Locate the cell with the specified text and output its (x, y) center coordinate. 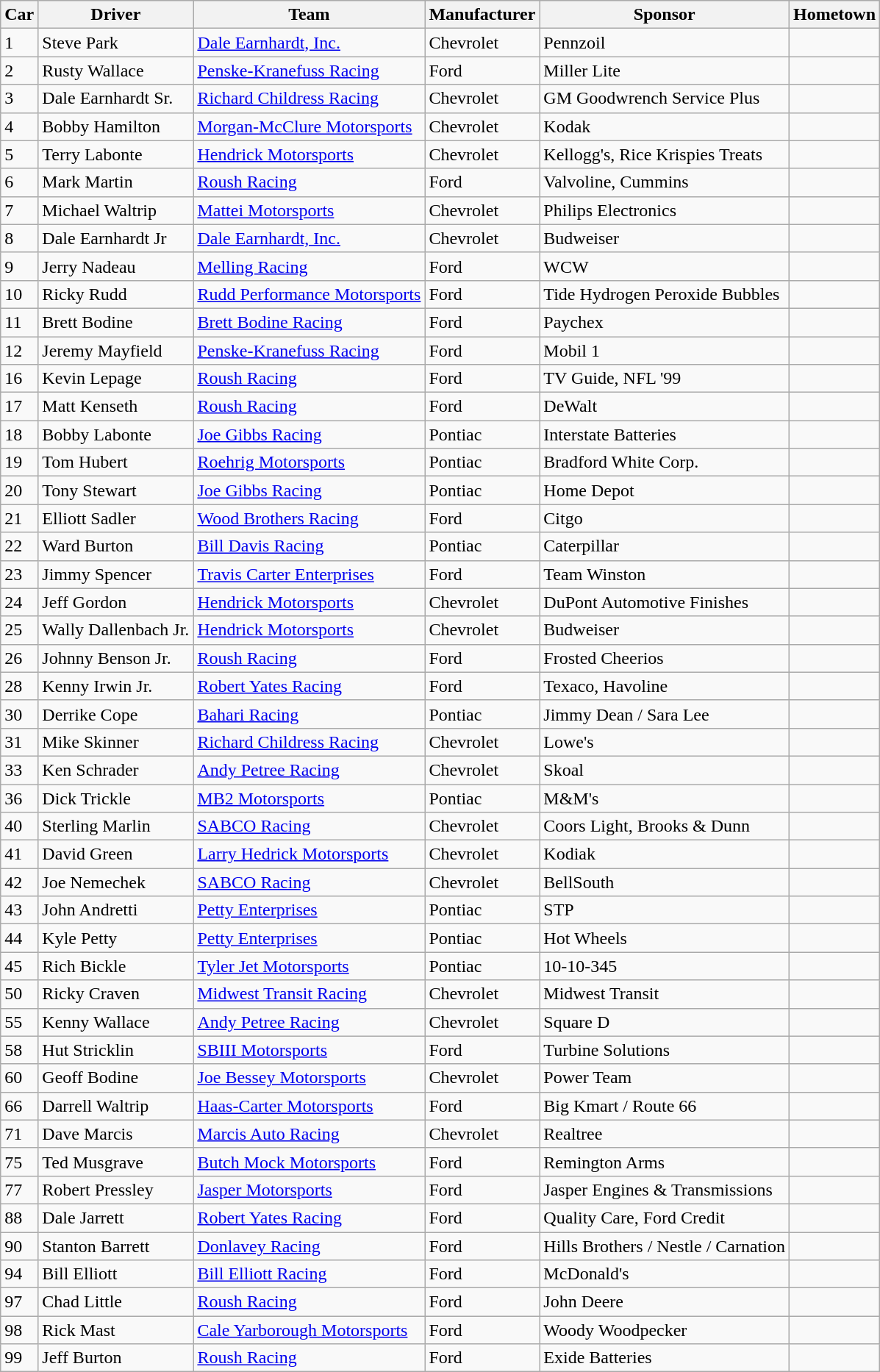
4 (19, 126)
Roehrig Motorsports (309, 462)
17 (19, 407)
Wood Brothers Racing (309, 518)
BellSouth (665, 882)
Tide Hydrogen Peroxide Bubbles (665, 294)
97 (19, 1302)
7 (19, 210)
Team Winston (665, 574)
44 (19, 938)
WCW (665, 266)
Rich Bickle (116, 966)
16 (19, 379)
Joe Bessey Motorsports (309, 1078)
Quality Care, Ford Credit (665, 1218)
John Deere (665, 1302)
94 (19, 1274)
SBIII Motorsports (309, 1050)
McDonald's (665, 1274)
Jasper Engines & Transmissions (665, 1190)
Dale Earnhardt Sr. (116, 99)
33 (19, 770)
Travis Carter Enterprises (309, 574)
28 (19, 686)
Frosted Cheerios (665, 658)
Sterling Marlin (116, 826)
Driver (116, 15)
66 (19, 1106)
Ken Schrader (116, 770)
Derrike Cope (116, 714)
Steve Park (116, 43)
Brett Bodine (116, 322)
26 (19, 658)
Rusty Wallace (116, 71)
Square D (665, 1022)
Exide Batteries (665, 1358)
Dave Marcis (116, 1134)
Kyle Petty (116, 938)
Woody Woodpecker (665, 1330)
DeWalt (665, 407)
Tyler Jet Motorsports (309, 966)
18 (19, 435)
Kellogg's, Rice Krispies Treats (665, 154)
8 (19, 238)
Lowe's (665, 742)
41 (19, 854)
Larry Hedrick Motorsports (309, 854)
30 (19, 714)
10-10-345 (665, 966)
42 (19, 882)
Bobby Labonte (116, 435)
Ricky Craven (116, 994)
75 (19, 1162)
31 (19, 742)
Bill Elliott (116, 1274)
Hills Brothers / Nestle / Carnation (665, 1246)
Cale Yarborough Motorsports (309, 1330)
Robert Pressley (116, 1190)
25 (19, 630)
Dale Earnhardt Jr (116, 238)
20 (19, 490)
11 (19, 322)
50 (19, 994)
Mobil 1 (665, 351)
Matt Kenseth (116, 407)
Butch Mock Motorsports (309, 1162)
Kevin Lepage (116, 379)
David Green (116, 854)
Kenny Irwin Jr. (116, 686)
Jimmy Spencer (116, 574)
Kenny Wallace (116, 1022)
Midwest Transit Racing (309, 994)
Stanton Barrett (116, 1246)
Bill Davis Racing (309, 546)
Jerry Nadeau (116, 266)
Joe Nemechek (116, 882)
5 (19, 154)
Elliott Sadler (116, 518)
Caterpillar (665, 546)
23 (19, 574)
Donlavey Racing (309, 1246)
2 (19, 71)
Ricky Rudd (116, 294)
John Andretti (116, 910)
Geoff Bodine (116, 1078)
Johnny Benson Jr. (116, 658)
Miller Lite (665, 71)
Rudd Performance Motorsports (309, 294)
3 (19, 99)
1 (19, 43)
60 (19, 1078)
Mark Martin (116, 182)
Marcis Auto Racing (309, 1134)
Rick Mast (116, 1330)
Jeff Gordon (116, 602)
Citgo (665, 518)
Pennzoil (665, 43)
6 (19, 182)
22 (19, 546)
Melling Racing (309, 266)
55 (19, 1022)
Paychex (665, 322)
GM Goodwrench Service Plus (665, 99)
77 (19, 1190)
MB2 Motorsports (309, 798)
Interstate Batteries (665, 435)
Jimmy Dean / Sara Lee (665, 714)
Darrell Waltrip (116, 1106)
TV Guide, NFL '99 (665, 379)
Tom Hubert (116, 462)
Tony Stewart (116, 490)
43 (19, 910)
Midwest Transit (665, 994)
Brett Bodine Racing (309, 322)
Chad Little (116, 1302)
Dick Trickle (116, 798)
99 (19, 1358)
Jasper Motorsports (309, 1190)
58 (19, 1050)
Hot Wheels (665, 938)
90 (19, 1246)
12 (19, 351)
Philips Electronics (665, 210)
Jeremy Mayfield (116, 351)
98 (19, 1330)
Big Kmart / Route 66 (665, 1106)
Coors Light, Brooks & Dunn (665, 826)
Bill Elliott Racing (309, 1274)
Haas-Carter Motorsports (309, 1106)
Bradford White Corp. (665, 462)
Mattei Motorsports (309, 210)
Bobby Hamilton (116, 126)
Michael Waltrip (116, 210)
Ted Musgrave (116, 1162)
24 (19, 602)
Remington Arms (665, 1162)
Texaco, Havoline (665, 686)
Power Team (665, 1078)
45 (19, 966)
Terry Labonte (116, 154)
M&M's (665, 798)
Morgan-McClure Motorsports (309, 126)
40 (19, 826)
Car (19, 15)
10 (19, 294)
Kodak (665, 126)
21 (19, 518)
Realtree (665, 1134)
DuPont Automotive Finishes (665, 602)
Skoal (665, 770)
Mike Skinner (116, 742)
19 (19, 462)
71 (19, 1134)
Jeff Burton (116, 1358)
36 (19, 798)
Hut Stricklin (116, 1050)
Home Depot (665, 490)
STP (665, 910)
Dale Jarrett (116, 1218)
88 (19, 1218)
Bahari Racing (309, 714)
Manufacturer (482, 15)
Sponsor (665, 15)
Team (309, 15)
Turbine Solutions (665, 1050)
Hometown (835, 15)
Ward Burton (116, 546)
Valvoline, Cummins (665, 182)
9 (19, 266)
Wally Dallenbach Jr. (116, 630)
Kodiak (665, 854)
